Detect which cell encompasses the target text, then output its (X, Y) center coordinate. 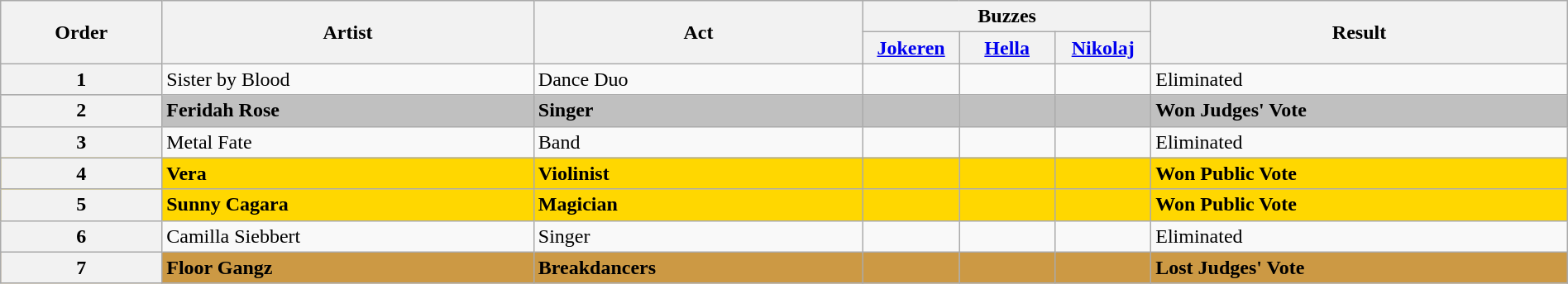
Hella (1007, 48)
Jokeren (911, 48)
Act (698, 32)
Violinist (698, 173)
Sunny Cagara (348, 205)
Dance Duo (698, 79)
3 (81, 142)
Sister by Blood (348, 79)
Feridah Rose (348, 111)
Lost Judges' Vote (1360, 267)
1 (81, 79)
Order (81, 32)
Band (698, 142)
Vera (348, 173)
Magician (698, 205)
6 (81, 236)
7 (81, 267)
Camilla Siebbert (348, 236)
Buzzes (1007, 17)
Breakdancers (698, 267)
Won Judges' Vote (1360, 111)
5 (81, 205)
Artist (348, 32)
2 (81, 111)
Metal Fate (348, 142)
Floor Gangz (348, 267)
4 (81, 173)
Result (1360, 32)
Nikolaj (1103, 48)
